Scan for the cell matching the given text and deliver its (X, Y) coordinate at center. 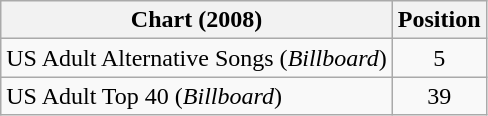
39 (439, 96)
5 (439, 58)
US Adult Alternative Songs (Billboard) (197, 58)
Chart (2008) (197, 20)
Position (439, 20)
US Adult Top 40 (Billboard) (197, 96)
